Find where the given text appears and provide that cell's center as (x, y) coordinate. 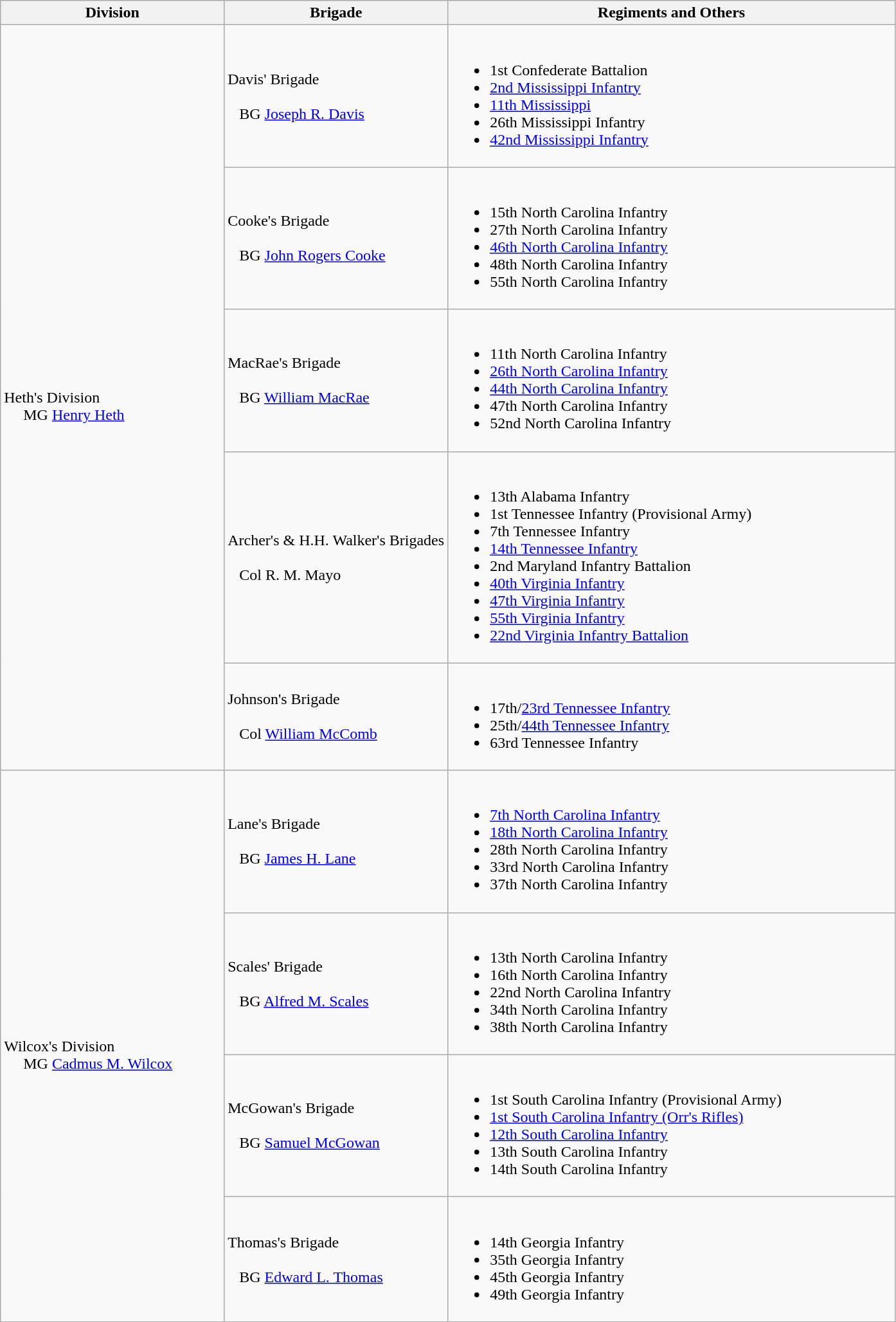
McGowan's Brigade BG Samuel McGowan (336, 1125)
Division (112, 13)
Brigade (336, 13)
Regiments and Others (672, 13)
Archer's & H.H. Walker's Brigades Col R. M. Mayo (336, 557)
1st Confederate Battalion2nd Mississippi Infantry11th Mississippi26th Mississippi Infantry42nd Mississippi Infantry (672, 96)
7th North Carolina Infantry18th North Carolina Infantry28th North Carolina Infantry33rd North Carolina Infantry37th North Carolina Infantry (672, 841)
17th/23rd Tennessee Infantry25th/44th Tennessee Infantry63rd Tennessee Infantry (672, 716)
Cooke's Brigade BG John Rogers Cooke (336, 238)
Scales' Brigade BG Alfred M. Scales (336, 984)
13th North Carolina Infantry16th North Carolina Infantry22nd North Carolina Infantry34th North Carolina Infantry38th North Carolina Infantry (672, 984)
14th Georgia Infantry35th Georgia Infantry45th Georgia Infantry49th Georgia Infantry (672, 1259)
11th North Carolina Infantry26th North Carolina Infantry44th North Carolina Infantry47th North Carolina Infantry52nd North Carolina Infantry (672, 381)
15th North Carolina Infantry27th North Carolina Infantry46th North Carolina Infantry48th North Carolina Infantry55th North Carolina Infantry (672, 238)
Davis' Brigade BG Joseph R. Davis (336, 96)
MacRae's Brigade BG William MacRae (336, 381)
Wilcox's Division MG Cadmus M. Wilcox (112, 1046)
Thomas's Brigade BG Edward L. Thomas (336, 1259)
Lane's Brigade BG James H. Lane (336, 841)
Johnson's Brigade Col William McComb (336, 716)
Heth's Division MG Henry Heth (112, 397)
